Pinpoint the cell where the given text exists, returning its [X, Y] midpoint coordinate. 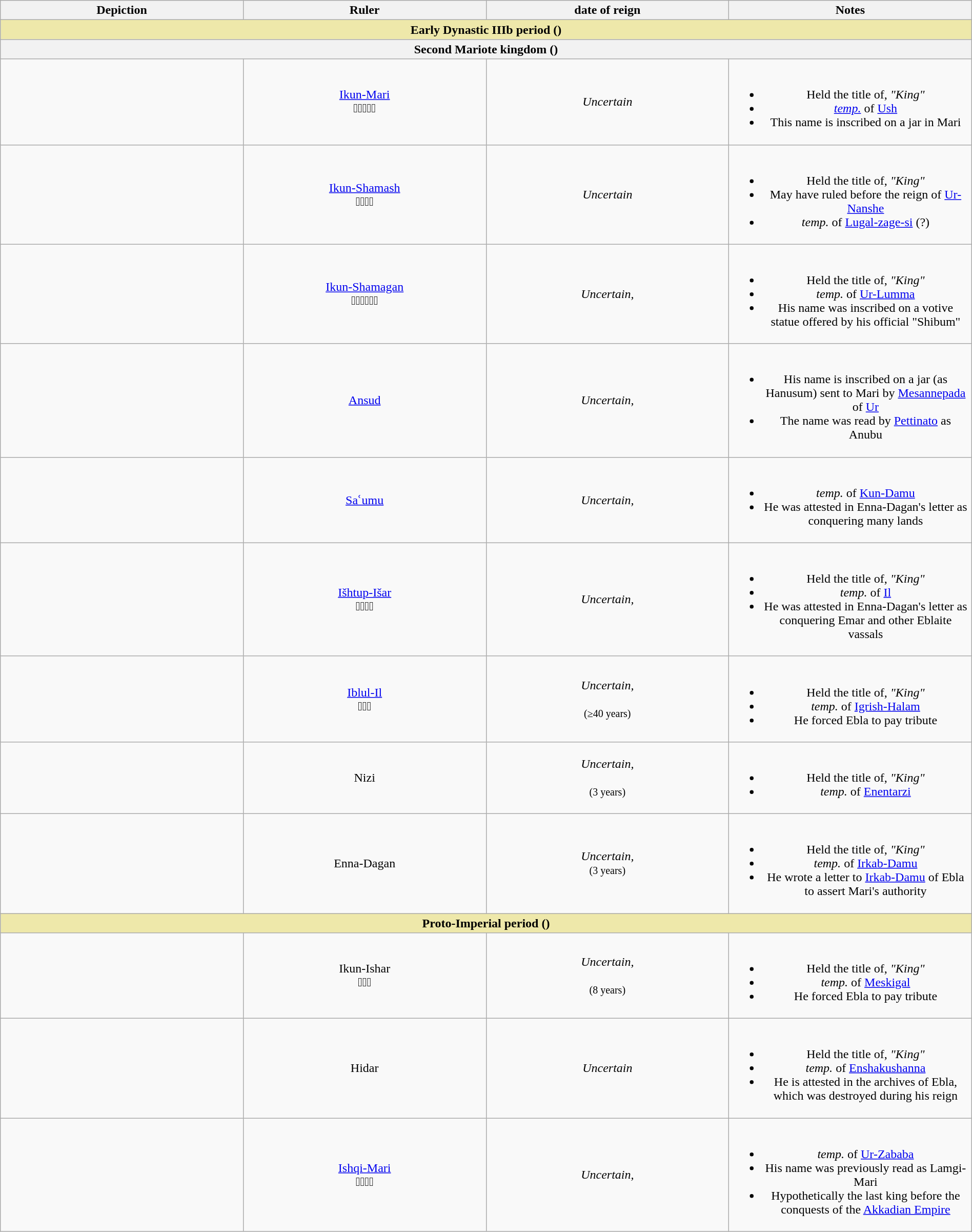
Held the title of, "King"temp. of Irkab-DamuHe wrote a letter to Irkab-Damu of Ebla to assert Mari's authority [850, 863]
Proto-Imperial period () [486, 923]
Enna-Dagan [364, 863]
Hidar [364, 1068]
Ansud [364, 400]
Early Dynastic IIIb period () [486, 30]
Held the title of, "King"temp. of Ur-LummaHis name was inscribed on a votive statue offered by his official "Shibum" [850, 294]
Held the title of, "King"temp. of UshThis name is inscribed on a jar in Mari [850, 102]
Held the title of, "King"temp. of Enentarzi [850, 778]
temp. of Ur-ZababaHis name was previously read as Lamgi-MariHypothetically the last king before the conquests of the Akkadian Empire [850, 1175]
Held the title of, "King"May have ruled before the reign of Ur-Nanshetemp. of Lugal-zage-si (?) [850, 194]
Held the title of, "King"temp. of Igrish-HalamHe forced Ebla to pay tribute [850, 699]
Ruler [364, 10]
Iblul-Il𒅁𒈜𒅋 [364, 699]
Held the title of, "King"temp. of EnshakushannaHe is attested in the archives of Ebla, which was destroyed during his reign [850, 1068]
Held the title of, "King"temp. of MeskigalHe forced Ebla to pay tribute [850, 976]
Saʿumu [364, 500]
Nizi [364, 778]
Uncertain,(8 years) [607, 976]
Uncertain,(≥40 years) [607, 699]
Ikun-Mari𒄣𒄿𒈠𒌷𒆠 [364, 102]
Notes [850, 10]
Ikun-Shamash𒄿𒆪𒀭𒌓 [364, 194]
Išhtup-Išar𒅖𒁾𒄿𒊬 [364, 599]
Second Mariote kingdom () [486, 49]
Ikun-Ishar𒄿𒆪𒊬 [364, 976]
Ishqi-Mari𒅖𒄄𒈠𒌷 [364, 1175]
temp. of Kun-DamuHe was attested in Enna-Dagan's letter as conquering many lands [850, 500]
His name is inscribed on a jar (as Hanusum) sent to Mari by Mesannepada of UrThe name was read by Pettinato as Anubu [850, 400]
Held the title of, "King"temp. of IlHe was attested in Enna-Dagan's letter as conquering Emar and other Eblaite vassals [850, 599]
date of reign [607, 10]
Depiction [122, 10]
Ikun-Shamagan𒄿𒆪𒀭𒊭𒈠𒃶 [364, 294]
